Pinpoint the cell where the given text exists, returning its [X, Y] midpoint coordinate. 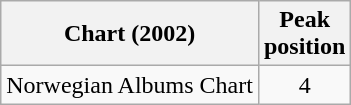
4 [304, 85]
Chart (2002) [130, 34]
Peakposition [304, 34]
Norwegian Albums Chart [130, 85]
